Return [X, Y] of the center of cell containing provided text 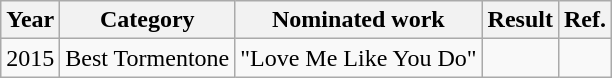
Year [30, 20]
2015 [30, 58]
Nominated work [358, 20]
Category [148, 20]
Ref. [584, 20]
"Love Me Like You Do" [358, 58]
Result [520, 20]
Best Tormentone [148, 58]
